Search for the cell housing the specified text and yield its (x, y) center coordinate. 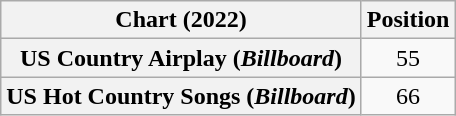
55 (408, 58)
Chart (2022) (181, 20)
Position (408, 20)
US Hot Country Songs (Billboard) (181, 96)
US Country Airplay (Billboard) (181, 58)
66 (408, 96)
